Search for the cell housing the specified text and yield its (x, y) center coordinate. 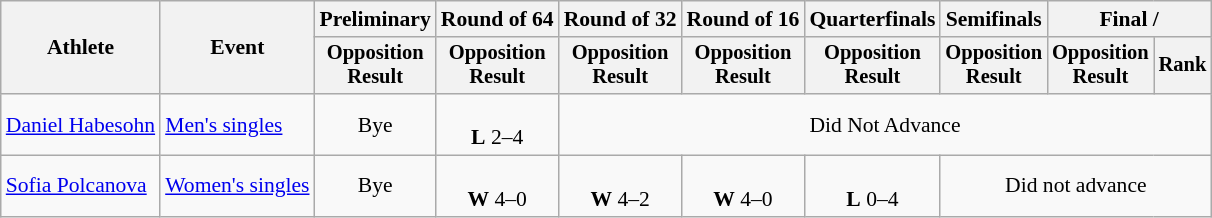
Rank (1183, 66)
Event (237, 48)
L 0–4 (872, 186)
Semifinals (994, 19)
Did not advance (1076, 186)
Daniel Habesohn (80, 124)
Round of 32 (620, 19)
Preliminary (376, 19)
Sofia Polcanova (80, 186)
Men's singles (237, 124)
Round of 16 (744, 19)
Final / (1129, 19)
Women's singles (237, 186)
L 2–4 (498, 124)
Did Not Advance (886, 124)
Round of 64 (498, 19)
W 4–2 (620, 186)
Athlete (80, 48)
Quarterfinals (872, 19)
